Identify which cell holds the provided text, then report its (X, Y) central coordinate. 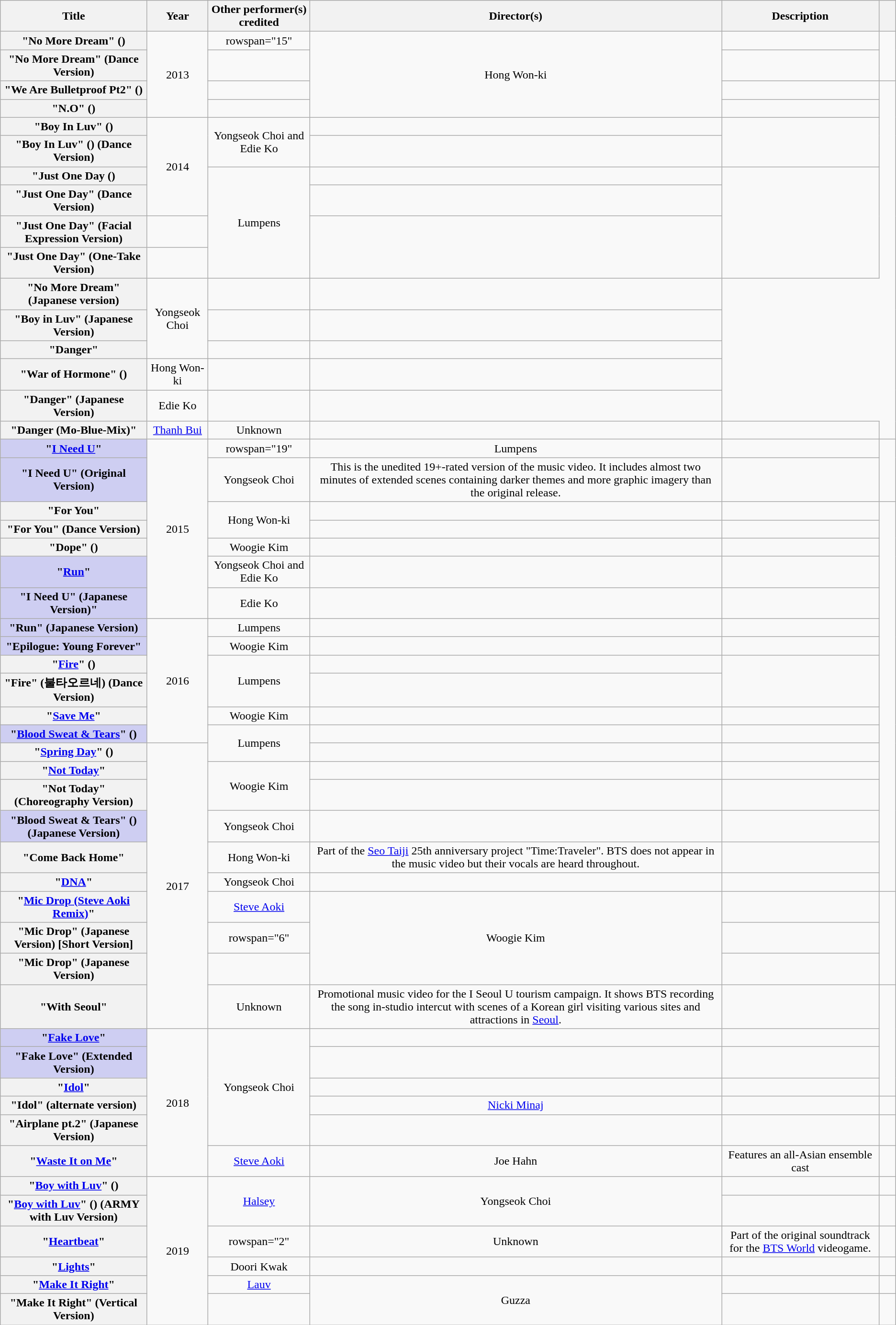
"Idol" (alternate version) (74, 1105)
Director(s) (515, 16)
Nicki Minaj (515, 1105)
"Danger" (74, 350)
"Heartbeat" (74, 1242)
"Boy In Luv" () (Dance Version) (74, 151)
"Run" (74, 572)
"Just One Day" (Facial Expression Version) (74, 232)
"Boy with Luv" () (ARMY with Luv Version) (74, 1210)
"DNA" (74, 882)
Lauv (259, 1284)
"Make It Right" (Vertical Version) (74, 1309)
Other performer(s) credited (259, 16)
2014 (178, 167)
"Just One Day" (Dance Version) (74, 200)
2016 (178, 681)
"Epilogue: Young Forever" (74, 646)
2013 (178, 75)
rowspan="6" (259, 938)
Year (178, 16)
2017 (178, 886)
"Just One Day () (74, 176)
2018 (178, 1103)
rowspan="19" (259, 449)
"Mic Drop (Steve Aoki Remix)" (74, 907)
rowspan="2" (259, 1242)
"Dope" () (74, 547)
"For You" (Dance Version) (74, 529)
"Airplane pt.2" (Japanese Version) (74, 1130)
Part of the Seo Taiji 25th anniversary project "Time:Traveler". BTS does not appear in the music video but their vocals are heard throughout. (515, 857)
"No More Dream" () (74, 41)
Description (800, 16)
Halsey (259, 1201)
2015 (178, 529)
"Fake Love" (74, 1038)
"No More Dream" (Dance Version) (74, 65)
Doori Kwak (259, 1266)
2019 (178, 1250)
"War of Hormone" () (74, 374)
Thanh Bui (178, 430)
"Run" (Japanese Version) (74, 628)
Features an all-Asian ensemble cast (800, 1161)
"Come Back Home" (74, 857)
rowspan="15" (259, 41)
"Fire" () (74, 664)
"Danger" (Japanese Version) (74, 406)
Title (74, 16)
"Lights" (74, 1266)
"I Need U" (74, 449)
"Not Today" (74, 770)
"N.O" () (74, 108)
"Fire" (불타오르네) (Dance Version) (74, 690)
"Blood Sweat & Tears" () (Japanese Version) (74, 826)
"Boy In Luv" () (74, 126)
"Spring Day" () (74, 752)
"Make It Right" (74, 1284)
"Boy in Luv" (Japanese Version) (74, 325)
"I Need U" (Japanese Version)" (74, 603)
"Save Me" (74, 716)
"With Seoul" (74, 1007)
"Waste It on Me" (74, 1161)
"No More Dream" (Japanese version) (74, 294)
"Mic Drop" (Japanese Version) (74, 969)
"Danger (Mo-Blue-Mix)" (74, 430)
"Idol" (74, 1087)
"Not Today" (Choreography Version) (74, 795)
"For You" (74, 511)
Guzza (515, 1300)
"Boy with Luv" () (74, 1186)
"Blood Sweat & Tears" () (74, 734)
"We Are Bulletproof Pt2" () (74, 90)
"Mic Drop" (Japanese Version) [Short Version] (74, 938)
Part of the original soundtrack for the BTS World videogame. (800, 1242)
"I Need U" (Original Version) (74, 480)
"Fake Love" (Extended Version) (74, 1063)
Joe Hahn (515, 1161)
"Just One Day" (One-Take Version) (74, 262)
